Pinpoint the cell where the given text exists, returning its (x, y) midpoint coordinate. 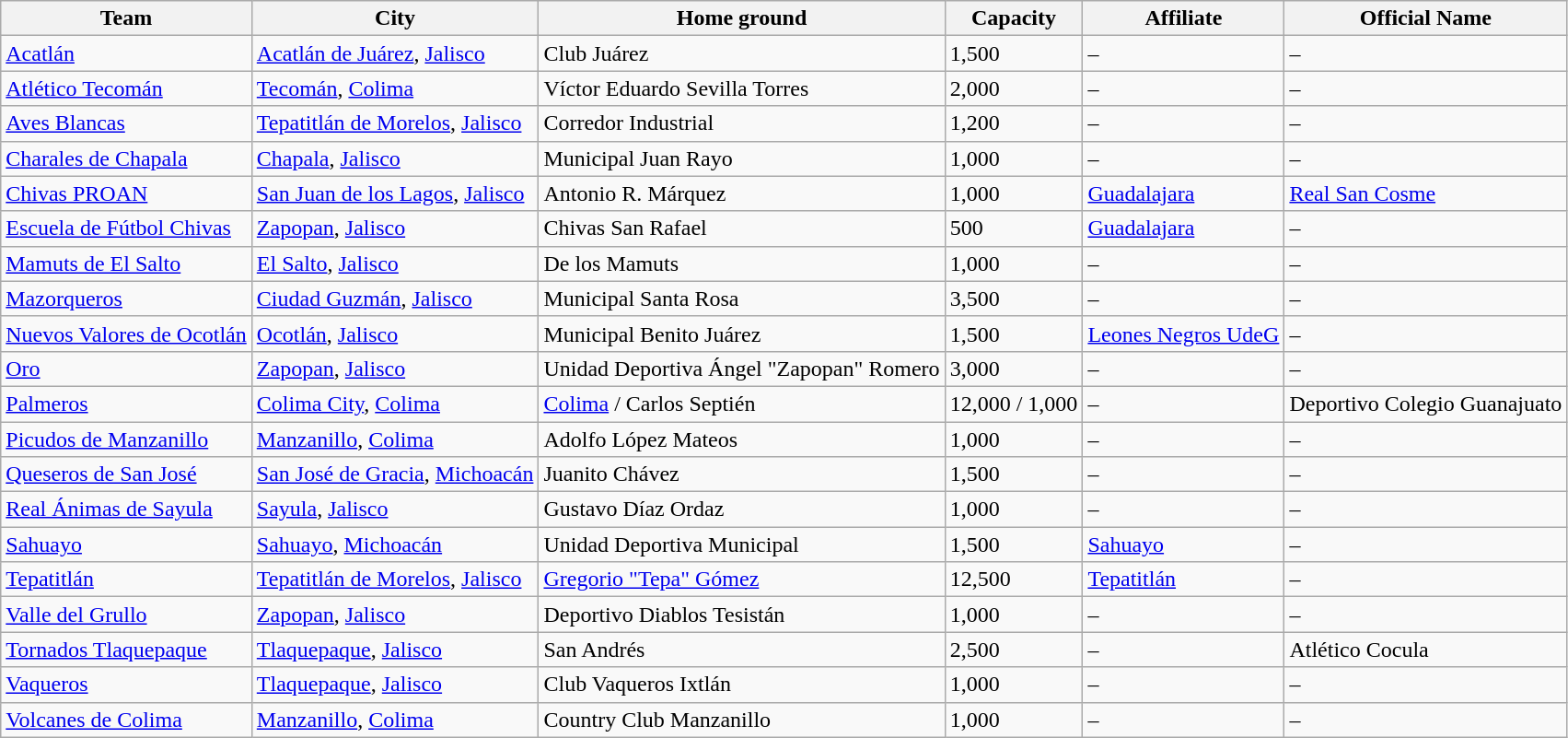
Atlético Tecomán (127, 88)
City (395, 18)
Adolfo López Mateos (742, 439)
Deportivo Colegio Guanajuato (1425, 404)
Mazorqueros (127, 299)
Home ground (742, 18)
Acatlán de Juárez, Jalisco (395, 53)
Escuela de Fútbol Chivas (127, 228)
Vaqueros (127, 685)
3,000 (1014, 369)
Leones Negros UdeG (1184, 334)
Nuevos Valores de Ocotlán (127, 334)
Capacity (1014, 18)
San Andrés (742, 650)
Chivas PROAN (127, 193)
Volcanes de Colima (127, 720)
Real San Cosme (1425, 193)
Deportivo Diablos Tesistán (742, 615)
Tecomán, Colima (395, 88)
Colima City, Colima (395, 404)
Team (127, 18)
Chapala, Jalisco (395, 158)
2,500 (1014, 650)
Acatlán (127, 53)
Antonio R. Márquez (742, 193)
Aves Blancas (127, 123)
Corredor Industrial (742, 123)
Queseros de San José (127, 474)
3,500 (1014, 299)
Víctor Eduardo Sevilla Torres (742, 88)
San Juan de los Lagos, Jalisco (395, 193)
Valle del Grullo (127, 615)
Gustavo Díaz Ordaz (742, 510)
2,000 (1014, 88)
Atlético Cocula (1425, 650)
12,500 (1014, 580)
Club Juárez (742, 53)
Unidad Deportiva Municipal (742, 545)
Colima / Carlos Septién (742, 404)
Juanito Chávez (742, 474)
De los Mamuts (742, 264)
Ciudad Guzmán, Jalisco (395, 299)
Country Club Manzanillo (742, 720)
Official Name (1425, 18)
Chivas San Rafael (742, 228)
Sayula, Jalisco (395, 510)
Unidad Deportiva Ángel "Zapopan" Romero (742, 369)
Ocotlán, Jalisco (395, 334)
Municipal Juan Rayo (742, 158)
Oro (127, 369)
Palmeros (127, 404)
Picudos de Manzanillo (127, 439)
Tornados Tlaquepaque (127, 650)
12,000 / 1,000 (1014, 404)
El Salto, Jalisco (395, 264)
San José de Gracia, Michoacán (395, 474)
Affiliate (1184, 18)
Real Ánimas de Sayula (127, 510)
1,200 (1014, 123)
Municipal Santa Rosa (742, 299)
Gregorio "Tepa" Gómez (742, 580)
Charales de Chapala (127, 158)
Mamuts de El Salto (127, 264)
500 (1014, 228)
Municipal Benito Juárez (742, 334)
Club Vaqueros Ixtlán (742, 685)
Sahuayo, Michoacán (395, 545)
